Capture the cell that displays the provided text and extract its (X, Y) central coordinate. 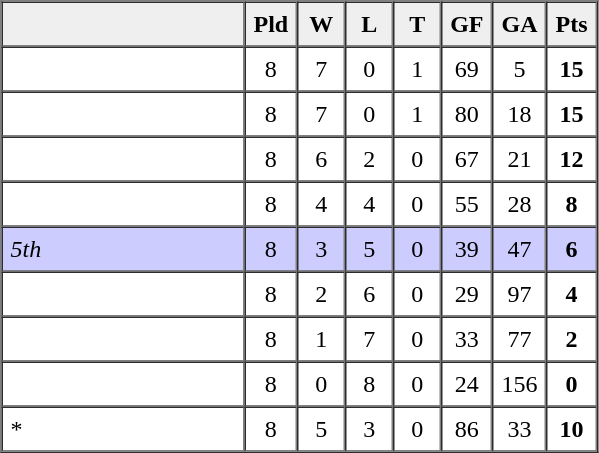
18 (520, 114)
29 (466, 294)
* (124, 428)
12 (572, 158)
69 (466, 68)
39 (466, 248)
GA (520, 24)
77 (520, 338)
W (321, 24)
21 (520, 158)
10 (572, 428)
GF (466, 24)
5th (124, 248)
156 (520, 384)
24 (466, 384)
97 (520, 294)
86 (466, 428)
47 (520, 248)
28 (520, 204)
67 (466, 158)
L (369, 24)
Pts (572, 24)
80 (466, 114)
Pld (270, 24)
T (417, 24)
55 (466, 204)
